Search for the cell housing the specified text and yield its [X, Y] center coordinate. 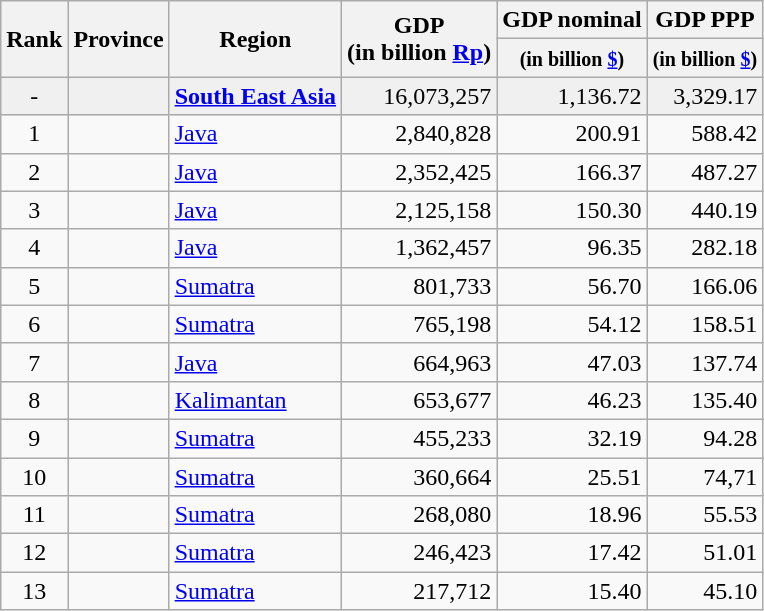
487.27 [705, 172]
664,963 [420, 362]
Province [118, 39]
25.51 [572, 477]
246,423 [420, 553]
801,733 [420, 286]
3,329.17 [705, 96]
150.30 [572, 210]
2 [34, 172]
765,198 [420, 324]
2,125,158 [420, 210]
217,712 [420, 591]
13 [34, 591]
74,71 [705, 477]
158.51 [705, 324]
282.18 [705, 248]
9 [34, 438]
Region [255, 39]
94.28 [705, 438]
8 [34, 400]
17.42 [572, 553]
2,840,828 [420, 134]
South East Asia [255, 96]
440.19 [705, 210]
12 [34, 553]
32.19 [572, 438]
1,362,457 [420, 248]
4 [34, 248]
1 [34, 134]
- [34, 96]
51.01 [705, 553]
GDP PPP [705, 20]
Rank [34, 39]
166.37 [572, 172]
GDP(in billion Rp) [420, 39]
268,080 [420, 515]
5 [34, 286]
3 [34, 210]
16,073,257 [420, 96]
54.12 [572, 324]
15.40 [572, 591]
653,677 [420, 400]
Kalimantan [255, 400]
56.70 [572, 286]
360,664 [420, 477]
6 [34, 324]
588.42 [705, 134]
18.96 [572, 515]
GDP nominal [572, 20]
45.10 [705, 591]
455,233 [420, 438]
2,352,425 [420, 172]
135.40 [705, 400]
200.91 [572, 134]
1,136.72 [572, 96]
7 [34, 362]
55.53 [705, 515]
11 [34, 515]
46.23 [572, 400]
47.03 [572, 362]
96.35 [572, 248]
10 [34, 477]
137.74 [705, 362]
166.06 [705, 286]
